Return the (X, Y) coordinate for the center point of the cell that contains the specified text.  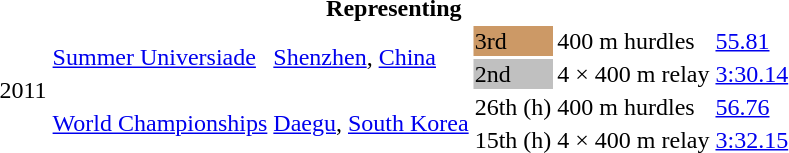
4 × 400 m relay (634, 74)
3rd (513, 41)
2nd (513, 74)
26th (h) (513, 107)
Summer Universiade (160, 58)
Shenzhen, China (371, 58)
